From the cell containing the given text, extract its center point as [X, Y] coordinate. 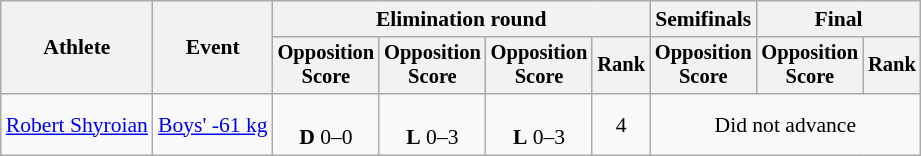
4 [621, 124]
Final [838, 19]
Boys' -61 kg [213, 124]
Semifinals [704, 19]
Event [213, 48]
Athlete [77, 48]
Elimination round [462, 19]
D 0–0 [326, 124]
Did not advance [786, 124]
Robert Shyroian [77, 124]
